Search for the cell housing the specified text and yield its (x, y) center coordinate. 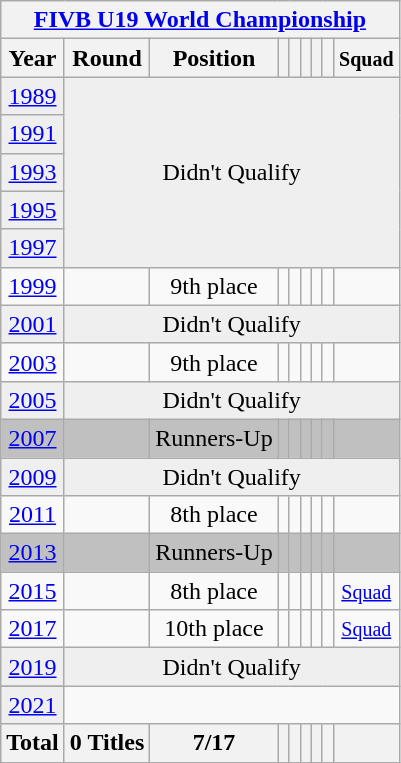
2021 (33, 705)
1995 (33, 210)
Position (214, 58)
2003 (33, 362)
2001 (33, 324)
2013 (33, 553)
Round (107, 58)
1997 (33, 248)
2007 (33, 438)
2005 (33, 400)
1999 (33, 286)
0 Titles (107, 743)
Year (33, 58)
7/17 (214, 743)
1989 (33, 96)
2011 (33, 515)
1993 (33, 172)
10th place (214, 629)
2009 (33, 477)
1991 (33, 134)
FIVB U19 World Championship (200, 20)
2019 (33, 667)
Total (33, 743)
2015 (33, 591)
2017 (33, 629)
